Pinpoint the cell where the given text exists, returning its (x, y) midpoint coordinate. 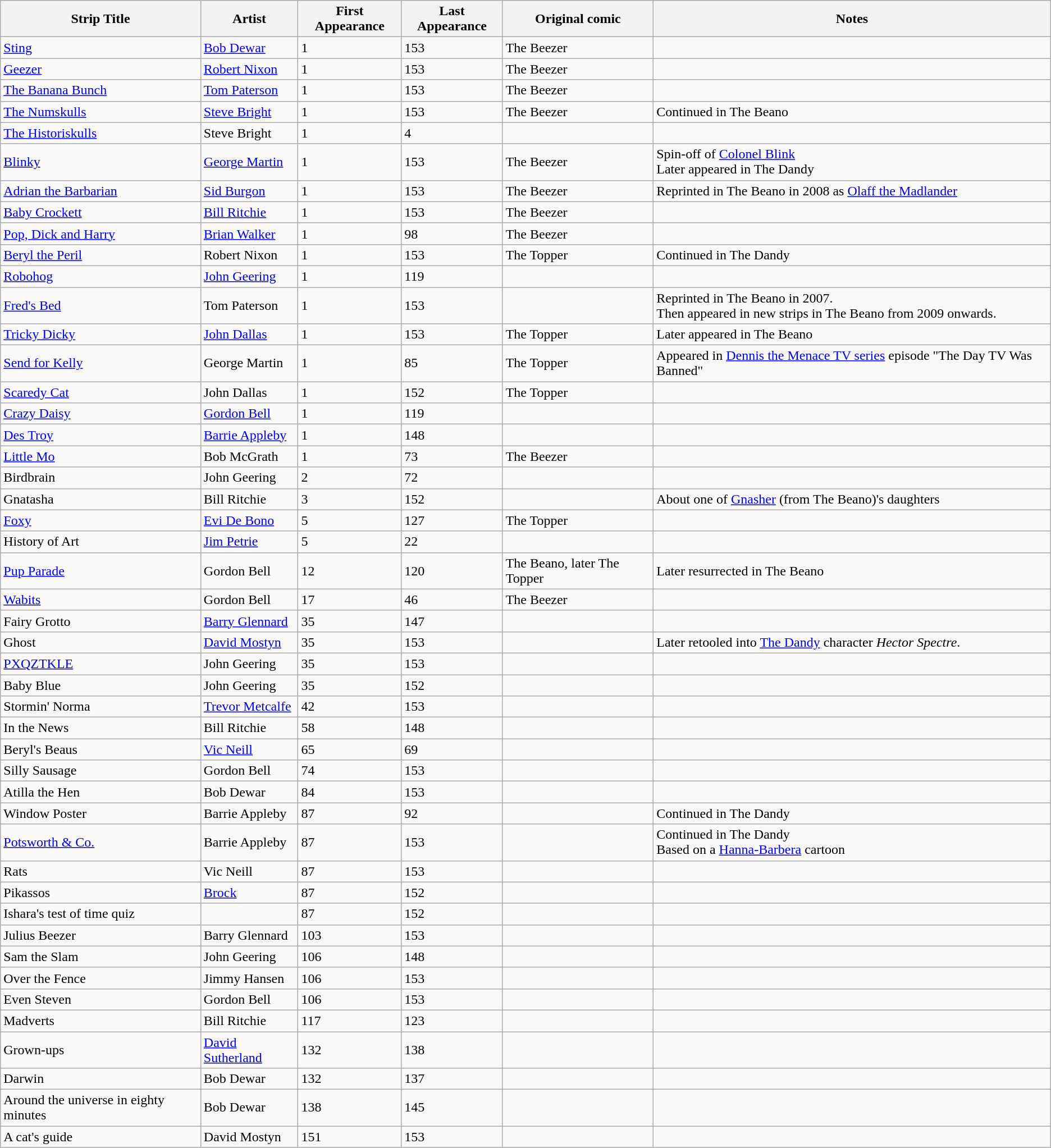
Brian Walker (249, 234)
Jim Petrie (249, 542)
Des Troy (101, 435)
Grown-ups (101, 1050)
David Sutherland (249, 1050)
Send for Kelly (101, 364)
Rats (101, 871)
145 (452, 1108)
12 (350, 570)
Scaredy Cat (101, 392)
Beryl's Beaus (101, 749)
103 (350, 935)
History of Art (101, 542)
Pikassos (101, 893)
Tricky Dicky (101, 335)
58 (350, 728)
The Numskulls (101, 112)
Strip Title (101, 19)
First Appearance (350, 19)
Baby Blue (101, 685)
17 (350, 600)
The Historiskulls (101, 133)
Brock (249, 893)
Trevor Metcalfe (249, 707)
Julius Beezer (101, 935)
Ishara's test of time quiz (101, 914)
A cat's guide (101, 1137)
Robohog (101, 276)
Reprinted in The Beano in 2008 as Olaff the Madlander (852, 191)
Wabits (101, 600)
Window Poster (101, 813)
Continued in The Beano (852, 112)
Stormin' Norma (101, 707)
Original comic (578, 19)
74 (350, 771)
73 (452, 456)
Jimmy Hansen (249, 978)
Sting (101, 48)
2 (350, 478)
Birdbrain (101, 478)
123 (452, 1021)
Foxy (101, 520)
Silly Sausage (101, 771)
Around the universe in eighty minutes (101, 1108)
69 (452, 749)
4 (452, 133)
Last Appearance (452, 19)
PXQZTKLE (101, 664)
Spin-off of Colonel BlinkLater appeared in The Dandy (852, 162)
Potsworth & Co. (101, 842)
Ghost (101, 642)
Artist (249, 19)
72 (452, 478)
The Beano, later The Topper (578, 570)
92 (452, 813)
Fairy Grotto (101, 621)
Sid Burgon (249, 191)
117 (350, 1021)
Over the Fence (101, 978)
147 (452, 621)
Madverts (101, 1021)
98 (452, 234)
151 (350, 1137)
Gnatasha (101, 499)
Fred's Bed (101, 305)
Appeared in Dennis the Menace TV series episode "The Day TV Was Banned" (852, 364)
The Banana Bunch (101, 90)
Later retooled into The Dandy character Hector Spectre. (852, 642)
46 (452, 600)
65 (350, 749)
84 (350, 792)
In the News (101, 728)
85 (452, 364)
Bob McGrath (249, 456)
Pop, Dick and Harry (101, 234)
Evi De Bono (249, 520)
Later resurrected in The Beano (852, 570)
Baby Crockett (101, 212)
Reprinted in The Beano in 2007.Then appeared in new strips in The Beano from 2009 onwards. (852, 305)
Atilla the Hen (101, 792)
Notes (852, 19)
Continued in The DandyBased on a Hanna-Barbera cartoon (852, 842)
137 (452, 1079)
About one of Gnasher (from The Beano)'s daughters (852, 499)
Crazy Daisy (101, 414)
Sam the Slam (101, 957)
22 (452, 542)
3 (350, 499)
127 (452, 520)
Beryl the Peril (101, 255)
120 (452, 570)
42 (350, 707)
Later appeared in The Beano (852, 335)
Pup Parade (101, 570)
Little Mo (101, 456)
Even Steven (101, 999)
Darwin (101, 1079)
Geezer (101, 69)
Blinky (101, 162)
Adrian the Barbarian (101, 191)
